Capture the cell that displays the provided text and extract its [x, y] central coordinate. 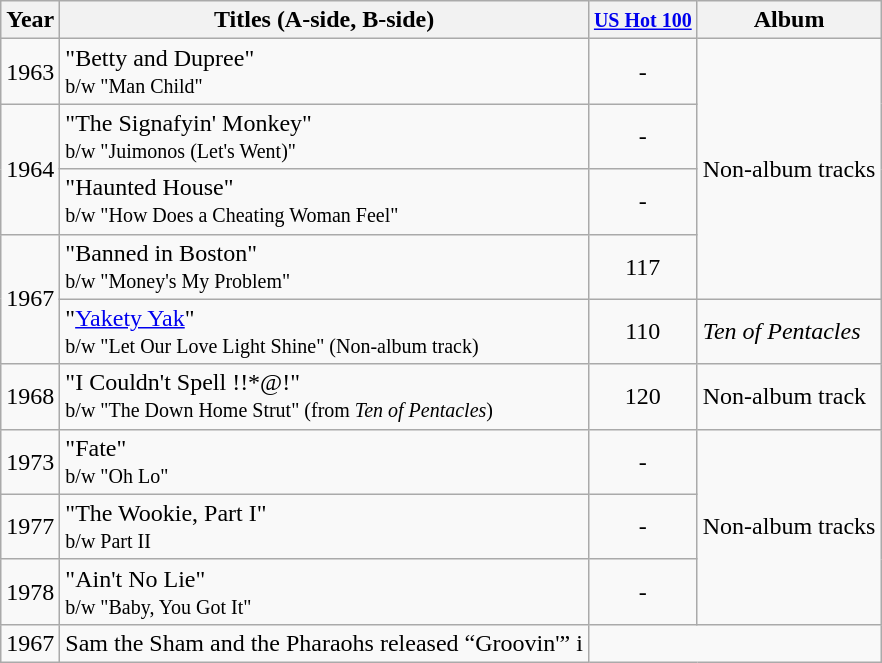
"Haunted House"b/w "How Does a Cheating Woman Feel" [324, 202]
"The Signafyin' Monkey"b/w "Juimonos (Let's Went)" [324, 136]
1963 [30, 72]
117 [642, 266]
1977 [30, 526]
"Fate"b/w "Oh Lo" [324, 462]
US Hot 100 [642, 20]
1973 [30, 462]
1968 [30, 396]
Sam the Sham and the Pharaohs released “Groovin'” i [324, 643]
Ten of Pentacles [789, 332]
"I Couldn't Spell !!*@!"b/w "The Down Home Strut" (from Ten of Pentacles) [324, 396]
"Betty and Dupree"b/w "Man Child" [324, 72]
Titles (A-side, B-side) [324, 20]
"Yakety Yak"b/w "Let Our Love Light Shine" (Non-album track) [324, 332]
"Ain't No Lie"b/w "Baby, You Got It" [324, 592]
1964 [30, 169]
Non-album track [789, 396]
Year [30, 20]
"The Wookie, Part I"b/w Part II [324, 526]
"Banned in Boston"b/w "Money's My Problem" [324, 266]
120 [642, 396]
1978 [30, 592]
Album [789, 20]
110 [642, 332]
